From the cell containing the given text, extract its center point as [x, y] coordinate. 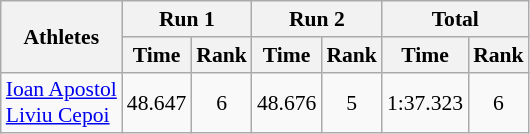
1:37.323 [425, 102]
Total [456, 19]
Run 1 [187, 19]
48.676 [286, 102]
Ioan ApostolLiviu Cepoi [62, 102]
Athletes [62, 36]
5 [352, 102]
Run 2 [317, 19]
48.647 [156, 102]
